Return the (x, y) coordinate for the center point of the cell that contains the specified text.  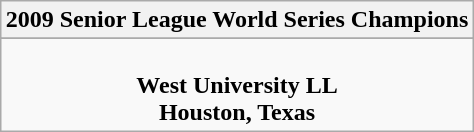
2009 Senior League World Series Champions (237, 20)
West University LL Houston, Texas (237, 85)
